Scan for the cell matching the given text and deliver its (X, Y) coordinate at center. 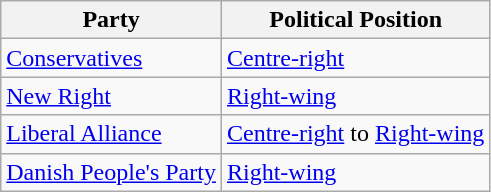
Centre-right (355, 58)
Danish People's Party (112, 172)
Centre-right to Right-wing (355, 134)
Liberal Alliance (112, 134)
Political Position (355, 20)
New Right (112, 96)
Party (112, 20)
Conservatives (112, 58)
